Output the (x, y) coordinate of the center of the cell containing the given text.  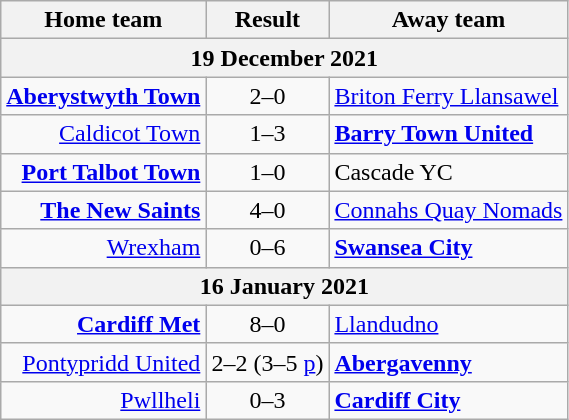
Away team (448, 20)
Caldicot Town (104, 134)
Port Talbot Town (104, 172)
Briton Ferry Llansawel (448, 96)
Result (268, 20)
0–3 (268, 400)
Aberystwyth Town (104, 96)
16 January 2021 (284, 286)
1–0 (268, 172)
Connahs Quay Nomads (448, 210)
Cardiff Met (104, 324)
Llandudno (448, 324)
Barry Town United (448, 134)
Swansea City (448, 248)
Abergavenny (448, 362)
The New Saints (104, 210)
2–0 (268, 96)
Pwllheli (104, 400)
0–6 (268, 248)
Cardiff City (448, 400)
4–0 (268, 210)
Wrexham (104, 248)
Home team (104, 20)
Pontypridd United (104, 362)
8–0 (268, 324)
19 December 2021 (284, 58)
2–2 (3–5 p) (268, 362)
Cascade YC (448, 172)
1–3 (268, 134)
